Detect which cell encompasses the target text, then output its (X, Y) center coordinate. 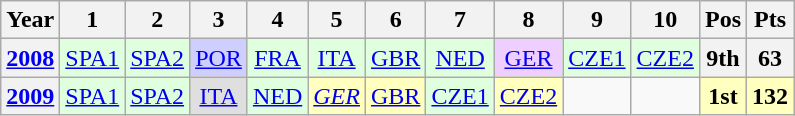
9th (722, 58)
Year (30, 20)
2009 (30, 96)
3 (219, 20)
9 (597, 20)
2 (158, 20)
10 (665, 20)
132 (770, 96)
POR (219, 58)
1st (722, 96)
FRA (277, 58)
Pts (770, 20)
1 (92, 20)
Pos (722, 20)
7 (460, 20)
5 (337, 20)
6 (395, 20)
4 (277, 20)
2008 (30, 58)
63 (770, 58)
8 (528, 20)
